Scan for the cell matching the given text and deliver its [X, Y] coordinate at center. 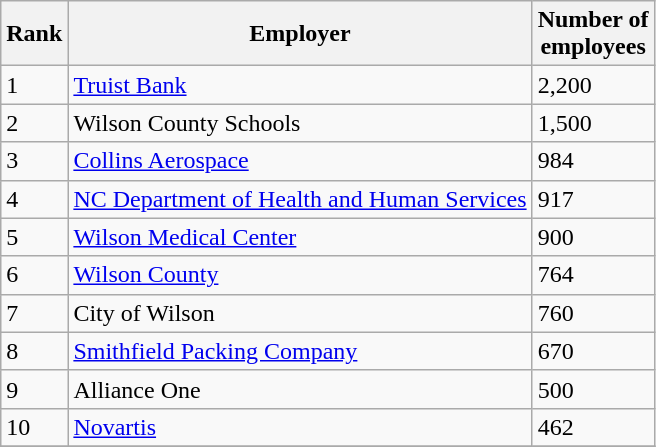
6 [34, 275]
462 [593, 427]
Truist Bank [300, 85]
Alliance One [300, 389]
5 [34, 237]
Number ofemployees [593, 34]
984 [593, 161]
Wilson County Schools [300, 123]
Novartis [300, 427]
Collins Aerospace [300, 161]
764 [593, 275]
Employer [300, 34]
10 [34, 427]
Wilson Medical Center [300, 237]
7 [34, 313]
Wilson County [300, 275]
3 [34, 161]
4 [34, 199]
City of Wilson [300, 313]
500 [593, 389]
Smithfield Packing Company [300, 351]
1,500 [593, 123]
9 [34, 389]
760 [593, 313]
1 [34, 85]
900 [593, 237]
2,200 [593, 85]
8 [34, 351]
2 [34, 123]
670 [593, 351]
917 [593, 199]
NC Department of Health and Human Services [300, 199]
Rank [34, 34]
